Determine the [X, Y] coordinate at the center of the cell enclosing the given text.  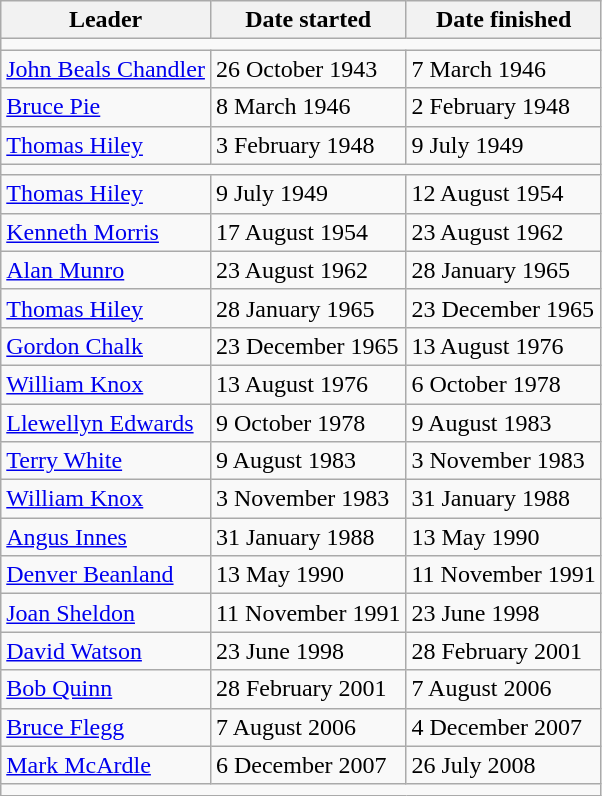
12 August 1954 [504, 194]
9 October 1978 [308, 423]
Bruce Flegg [106, 727]
Denver Beanland [106, 575]
2 February 1948 [504, 107]
26 October 1943 [308, 69]
Llewellyn Edwards [106, 423]
Joan Sheldon [106, 613]
Date started [308, 20]
Angus Innes [106, 537]
Date finished [504, 20]
John Beals Chandler [106, 69]
3 February 1948 [308, 145]
6 December 2007 [308, 765]
8 March 1946 [308, 107]
Gordon Chalk [106, 346]
6 October 1978 [504, 384]
Alan Munro [106, 270]
Leader [106, 20]
Mark McArdle [106, 765]
7 March 1946 [504, 69]
Bruce Pie [106, 107]
4 December 2007 [504, 727]
David Watson [106, 651]
Bob Quinn [106, 689]
26 July 2008 [504, 765]
Kenneth Morris [106, 232]
17 August 1954 [308, 232]
Terry White [106, 461]
